Determine the [x, y] coordinate at the center of the cell enclosing the given text.  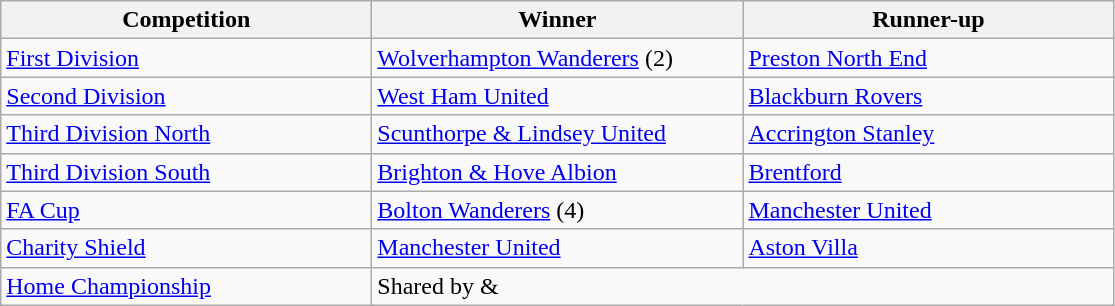
Second Division [186, 96]
Preston North End [928, 58]
Runner-up [928, 20]
West Ham United [558, 96]
FA Cup [186, 210]
Accrington Stanley [928, 134]
Winner [558, 20]
Third Division South [186, 172]
Brentford [928, 172]
Blackburn Rovers [928, 96]
Scunthorpe & Lindsey United [558, 134]
Brighton & Hove Albion [558, 172]
Aston Villa [928, 248]
Shared by & [743, 286]
Bolton Wanderers (4) [558, 210]
First Division [186, 58]
Charity Shield [186, 248]
Home Championship [186, 286]
Competition [186, 20]
Third Division North [186, 134]
Wolverhampton Wanderers (2) [558, 58]
